For the text-containing cell, return its midpoint in (x, y) coordinate format. 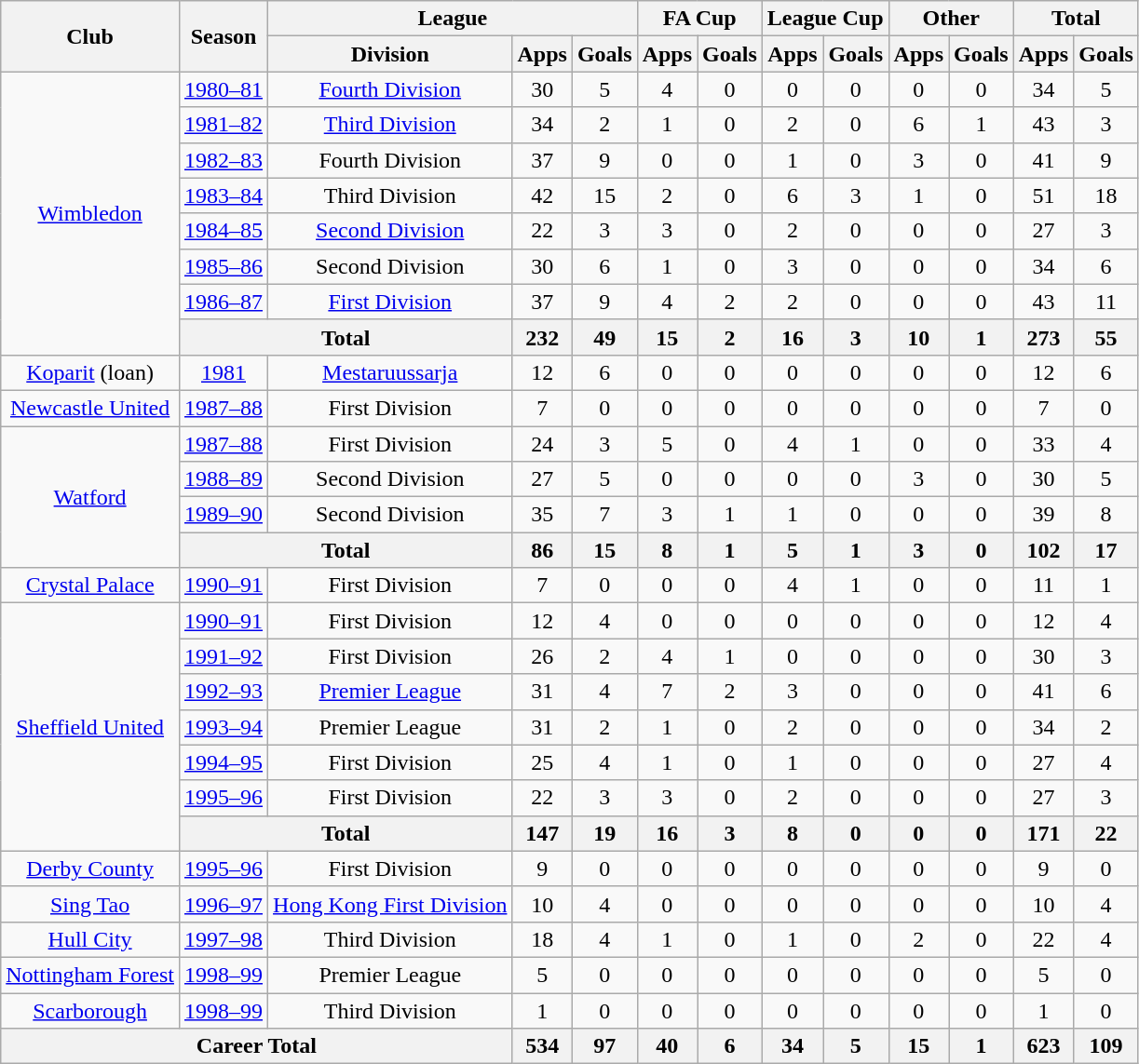
1984–85 (224, 231)
League (453, 19)
49 (604, 337)
Wimbledon (90, 213)
1981–82 (224, 125)
1980–81 (224, 89)
1985–86 (224, 266)
1983–84 (224, 195)
Koparit (loan) (90, 372)
1992–93 (224, 692)
232 (542, 337)
Newcastle United (90, 408)
1988–89 (224, 479)
1993–94 (224, 727)
86 (542, 550)
109 (1106, 1046)
1991–92 (224, 656)
51 (1043, 195)
1982–83 (224, 160)
147 (542, 833)
1981 (224, 372)
Derby County (90, 869)
25 (542, 762)
171 (1043, 833)
1986–87 (224, 302)
Sing Tao (90, 904)
26 (542, 656)
1996–97 (224, 904)
Division (390, 54)
Crystal Palace (90, 586)
Hull City (90, 939)
40 (667, 1046)
Nottingham Forest (90, 975)
FA Cup (699, 19)
Career Total (257, 1046)
Scarborough (90, 1010)
1997–98 (224, 939)
39 (1043, 515)
19 (604, 833)
623 (1043, 1046)
17 (1106, 550)
Mestaruussarja (390, 372)
97 (604, 1046)
Watford (90, 497)
1989–90 (224, 515)
534 (542, 1046)
League Cup (825, 19)
Other (951, 19)
Season (224, 36)
24 (542, 444)
35 (542, 515)
1994–95 (224, 762)
273 (1043, 337)
55 (1106, 337)
Sheffield United (90, 727)
42 (542, 195)
Club (90, 36)
33 (1043, 444)
Hong Kong First Division (390, 904)
102 (1043, 550)
